Return the (X, Y) coordinate for the center point of the cell that contains the specified text.  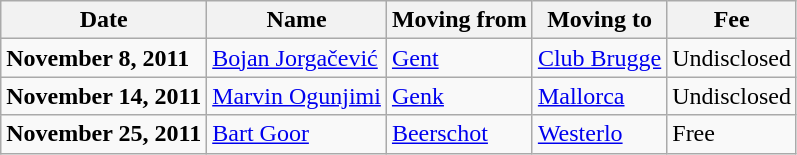
Mallorca (599, 96)
Free (732, 134)
Club Brugge (599, 58)
Beerschot (459, 134)
Moving to (599, 20)
November 14, 2011 (104, 96)
Genk (459, 96)
Bart Goor (297, 134)
Moving from (459, 20)
Bojan Jorgačević (297, 58)
Gent (459, 58)
Westerlo (599, 134)
November 25, 2011 (104, 134)
Date (104, 20)
Fee (732, 20)
Name (297, 20)
Marvin Ogunjimi (297, 96)
November 8, 2011 (104, 58)
